Detect which cell encompasses the target text, then output its (X, Y) center coordinate. 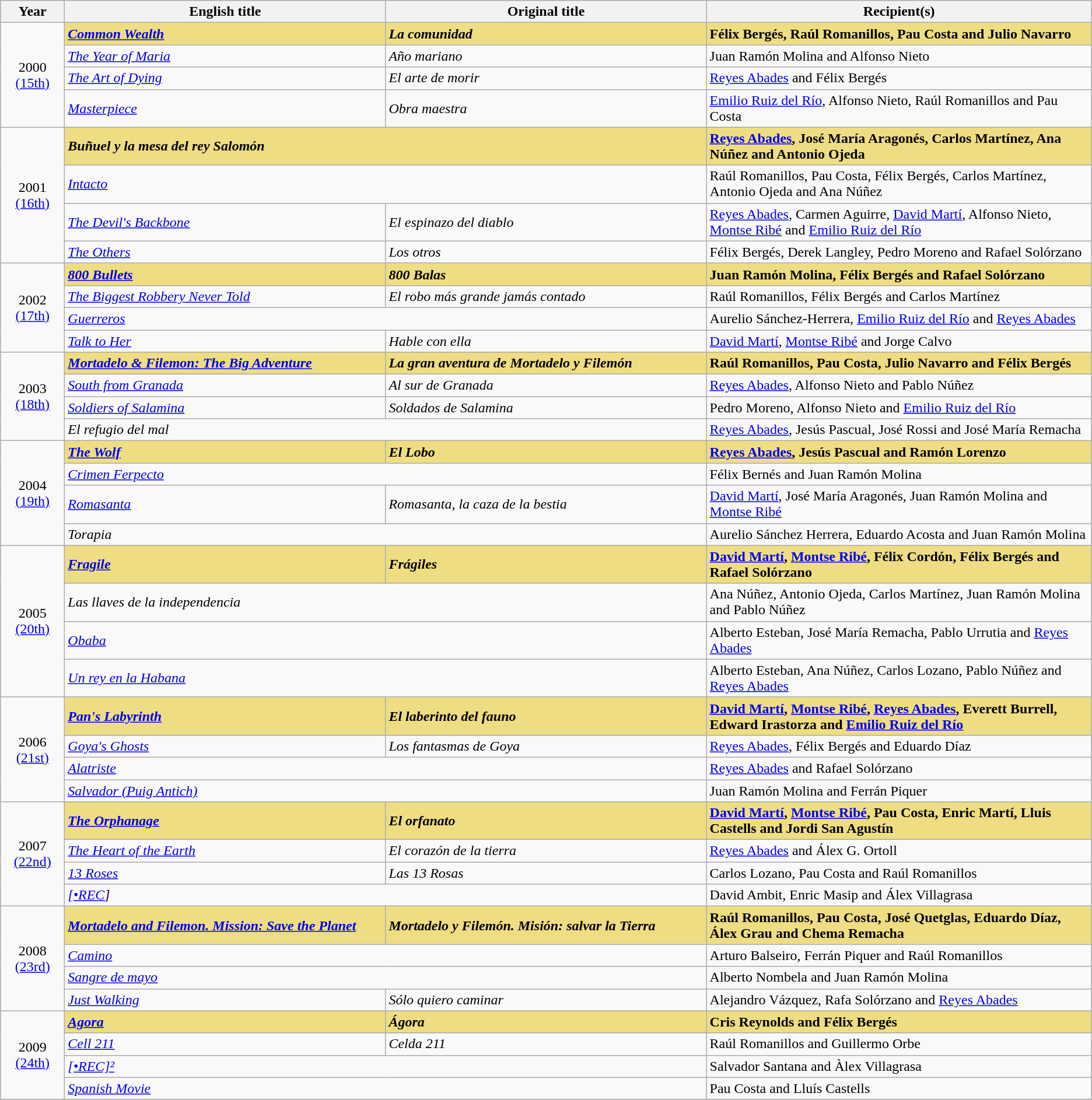
[•REC]² (386, 1066)
Spanish Movie (386, 1088)
Mortadelo & Filemon: The Big Adventure (225, 363)
Intacto (386, 184)
David Martí, Montse Ribé and Jorge Calvo (899, 341)
Masterpiece (225, 108)
Just Walking (225, 1000)
Goya's Ghosts (225, 746)
Obra maestra (546, 108)
Cris Reynolds and Félix Bergés (899, 1022)
Recipient(s) (899, 12)
Raúl Romanillos and Guillermo Orbe (899, 1044)
[•REC] (386, 895)
2001(16th) (33, 195)
David Martí, Montse Ribé, Reyes Abades, Everett Burrell, Edward Irastorza and Emilio Ruiz del Río (899, 716)
2007(22nd) (33, 854)
Reyes Abades and Álex G. Ortoll (899, 851)
Juan Ramón Molina and Alfonso Nieto (899, 56)
Alberto Esteban, José María Remacha, Pablo Urrutia and Reyes Abades (899, 640)
Soldiers of Salamina (225, 408)
Agora (225, 1022)
David Martí, Montse Ribé, Félix Cordón, Félix Bergés and Rafael Solórzano (899, 565)
Mortadelo y Filemón. Misión: salvar la Tierra (546, 925)
Raúl Romanillos, Pau Costa, Félix Bergés, Carlos Martínez, Antonio Ojeda and Ana Núñez (899, 184)
La comunidad (546, 34)
Salvador (Puig Antich) (386, 790)
Torapia (386, 534)
Pedro Moreno, Alfonso Nieto and Emilio Ruiz del Río (899, 408)
2002(17th) (33, 307)
Hable con ella (546, 341)
Reyes Abades, José María Aragonés, Carlos Martínez, Ana Núñez and Antonio Ojeda (899, 146)
800 Bullets (225, 274)
Talk to Her (225, 341)
Camino (386, 955)
La gran aventura de Mortadelo y Filemón (546, 363)
Pau Costa and Lluís Castells (899, 1088)
Crimen Ferpecto (386, 474)
Year (33, 12)
Aurelio Sánchez Herrera, Eduardo Acosta and Juan Ramón Molina (899, 534)
Reyes Abades, Carmen Aguirre, David Martí, Alfonso Nieto, Montse Ribé and Emilio Ruiz del Río (899, 222)
Reyes Abades, Jesús Pascual, José Rossi and José María Remacha (899, 430)
800 Balas (546, 274)
13 Roses (225, 873)
Buñuel y la mesa del rey Salomón (386, 146)
Soldados de Salamina (546, 408)
Romasanta, la caza de la bestia (546, 504)
Al sur de Granada (546, 386)
El corazón de la tierra (546, 851)
Ágora (546, 1022)
Obaba (386, 640)
El orfanato (546, 821)
Fragile (225, 565)
Raúl Romanillos, Pau Costa, José Quetglas, Eduardo Díaz, Álex Grau and Chema Remacha (899, 925)
David Martí, Montse Ribé, Pau Costa, Enric Martí, Lluis Castells and Jordi San Agustín (899, 821)
Sólo quiero caminar (546, 1000)
Reyes Abades and Rafael Solórzano (899, 768)
The Year of Maria (225, 56)
Cell 211 (225, 1044)
Reyes Abades and Félix Bergés (899, 78)
The Heart of the Earth (225, 851)
Juan Ramón Molina and Ferrán Piquer (899, 790)
2003(18th) (33, 397)
Guerreros (386, 318)
Arturo Balseiro, Ferrán Piquer and Raúl Romanillos (899, 955)
El robo más grande jamás contado (546, 296)
The Others (225, 252)
Los otros (546, 252)
Las 13 Rosas (546, 873)
2006(21st) (33, 749)
David Martí, José María Aragonés, Juan Ramón Molina and Montse Ribé (899, 504)
Aurelio Sánchez-Herrera, Emilio Ruiz del Río and Reyes Abades (899, 318)
Un rey en la Habana (386, 678)
Reyes Abades, Félix Bergés and Eduardo Díaz (899, 746)
Mortadelo and Filemon. Mission: Save the Planet (225, 925)
Common Wealth (225, 34)
Reyes Abades, Alfonso Nieto and Pablo Núñez (899, 386)
El arte de morir (546, 78)
2009(24th) (33, 1055)
The Wolf (225, 452)
El Lobo (546, 452)
El espinazo del diablo (546, 222)
The Art of Dying (225, 78)
Reyes Abades, Jesús Pascual and Ramón Lorenzo (899, 452)
El laberinto del fauno (546, 716)
Raúl Romanillos, Félix Bergés and Carlos Martínez (899, 296)
Original title (546, 12)
English title (225, 12)
Las llaves de la independencia (386, 602)
2000(15th) (33, 75)
Pan's Labyrinth (225, 716)
Félix Bergés, Raúl Romanillos, Pau Costa and Julio Navarro (899, 34)
Año mariano (546, 56)
The Devil's Backbone (225, 222)
Raúl Romanillos, Pau Costa, Julio Navarro and Félix Bergés (899, 363)
South from Granada (225, 386)
Carlos Lozano, Pau Costa and Raúl Romanillos (899, 873)
2005(20th) (33, 621)
Celda 211 (546, 1044)
David Ambit, Enric Masip and Álex Villagrasa (899, 895)
Romasanta (225, 504)
Félix Bergés, Derek Langley, Pedro Moreno and Rafael Solórzano (899, 252)
Frágiles (546, 565)
Emilio Ruiz del Río, Alfonso Nieto, Raúl Romanillos and Pau Costa (899, 108)
Félix Bernés and Juan Ramón Molina (899, 474)
El refugio del mal (386, 430)
Ana Núñez, Antonio Ojeda, Carlos Martínez, Juan Ramón Molina and Pablo Núñez (899, 602)
Alatriste (386, 768)
Salvador Santana and Àlex Villagrasa (899, 1066)
Alberto Nombela and Juan Ramón Molina (899, 978)
Alejandro Vázquez, Rafa Solórzano and Reyes Abades (899, 1000)
Juan Ramón Molina, Félix Bergés and Rafael Solórzano (899, 274)
The Orphanage (225, 821)
Alberto Esteban, Ana Núñez, Carlos Lozano, Pablo Núñez and Reyes Abades (899, 678)
2008(23rd) (33, 959)
2004(19th) (33, 493)
Los fantasmas de Goya (546, 746)
Sangre de mayo (386, 978)
The Biggest Robbery Never Told (225, 296)
